Detect which cell encompasses the target text, then output its [x, y] center coordinate. 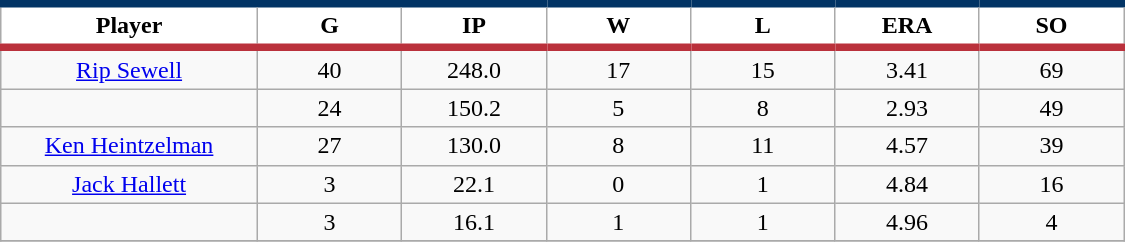
0 [618, 184]
ERA [907, 26]
3.41 [907, 68]
130.0 [474, 146]
16.1 [474, 222]
17 [618, 68]
L [763, 26]
11 [763, 146]
15 [763, 68]
4.57 [907, 146]
4.96 [907, 222]
248.0 [474, 68]
W [618, 26]
24 [329, 108]
4 [1051, 222]
Jack Hallett [130, 184]
22.1 [474, 184]
16 [1051, 184]
Ken Heintzelman [130, 146]
SO [1051, 26]
49 [1051, 108]
150.2 [474, 108]
5 [618, 108]
IP [474, 26]
40 [329, 68]
2.93 [907, 108]
39 [1051, 146]
69 [1051, 68]
G [329, 26]
Player [130, 26]
4.84 [907, 184]
27 [329, 146]
Rip Sewell [130, 68]
